Find where the given text appears and provide that cell's center as (X, Y) coordinate. 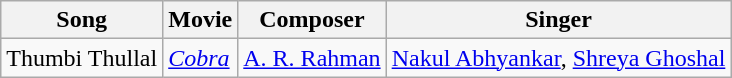
A. R. Rahman (312, 58)
Singer (558, 20)
Nakul Abhyankar, Shreya Ghoshal (558, 58)
Cobra (200, 58)
Song (82, 20)
Thumbi Thullal (82, 58)
Movie (200, 20)
Composer (312, 20)
